Return [X, Y] of the center of cell containing provided text 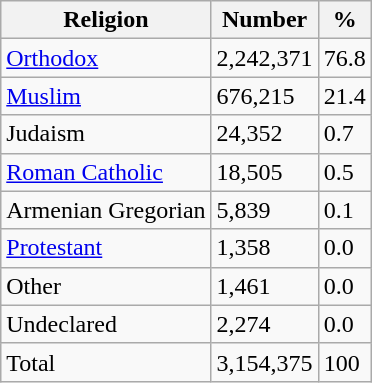
76.8 [344, 58]
5,839 [264, 210]
Protestant [106, 248]
2,242,371 [264, 58]
24,352 [264, 134]
0.7 [344, 134]
Total [106, 362]
0.1 [344, 210]
676,215 [264, 96]
21.4 [344, 96]
Judaism [106, 134]
% [344, 20]
Undeclared [106, 324]
100 [344, 362]
1,461 [264, 286]
3,154,375 [264, 362]
Armenian Gregorian [106, 210]
Muslim [106, 96]
Number [264, 20]
Other [106, 286]
Religion [106, 20]
0.5 [344, 172]
1,358 [264, 248]
18,505 [264, 172]
Roman Catholic [106, 172]
Orthodox [106, 58]
2,274 [264, 324]
